Identify which cell holds the provided text, then report its (x, y) central coordinate. 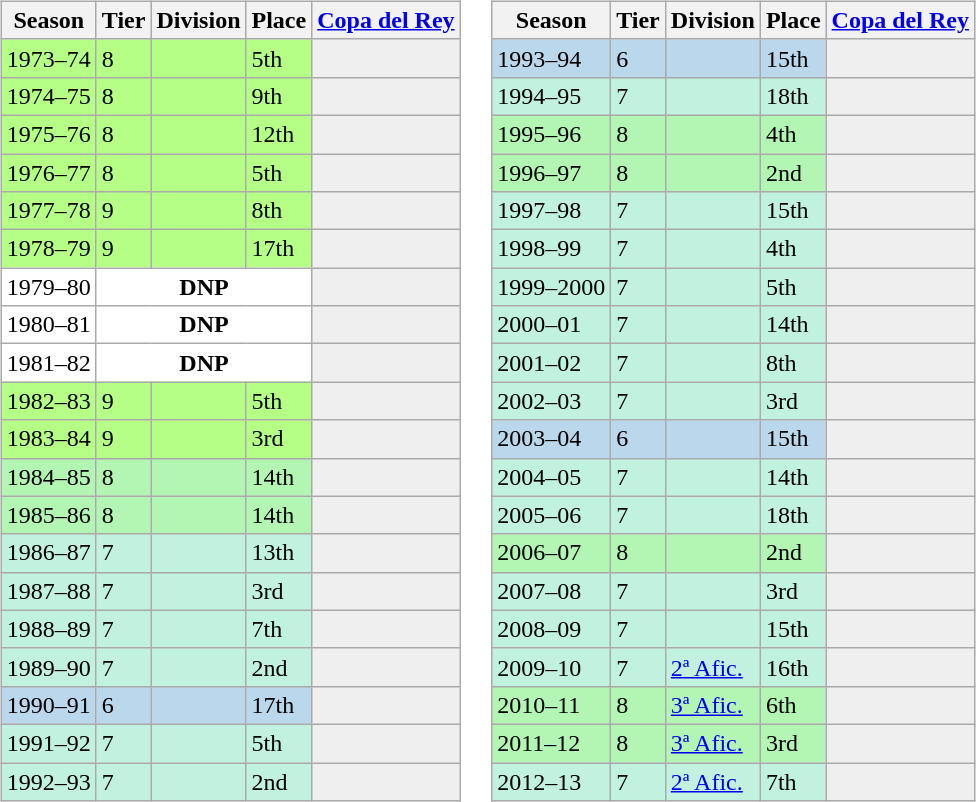
2006–07 (552, 553)
1979–80 (48, 287)
1999–2000 (552, 287)
1981–82 (48, 363)
1982–83 (48, 401)
12th (279, 134)
1997–98 (552, 211)
1974–75 (48, 96)
1984–85 (48, 477)
1986–87 (48, 553)
2007–08 (552, 591)
1983–84 (48, 439)
1980–81 (48, 325)
1975–76 (48, 134)
1976–77 (48, 173)
6th (793, 705)
1985–86 (48, 515)
1978–79 (48, 249)
1989–90 (48, 667)
13th (279, 553)
1992–93 (48, 781)
1998–99 (552, 249)
1996–97 (552, 173)
2003–04 (552, 439)
2001–02 (552, 363)
2010–11 (552, 705)
1990–91 (48, 705)
1994–95 (552, 96)
2004–05 (552, 477)
2002–03 (552, 401)
1991–92 (48, 743)
1977–78 (48, 211)
2005–06 (552, 515)
1995–96 (552, 134)
2009–10 (552, 667)
2011–12 (552, 743)
1993–94 (552, 58)
2000–01 (552, 325)
9th (279, 96)
16th (793, 667)
1973–74 (48, 58)
2012–13 (552, 781)
2008–09 (552, 629)
1988–89 (48, 629)
1987–88 (48, 591)
